Capture the cell that displays the provided text and extract its [X, Y] central coordinate. 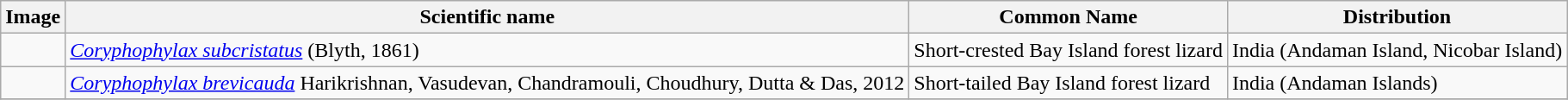
Coryphophylax subcristatus (Blyth, 1861) [487, 50]
Coryphophylax brevicauda Harikrishnan, Vasudevan, Chandramouli, Choudhury, Dutta & Das, 2012 [487, 83]
Distribution [1397, 17]
Short-crested Bay Island forest lizard [1069, 50]
Image [33, 17]
Short-tailed Bay Island forest lizard [1069, 83]
Common Name [1069, 17]
India (Andaman Island, Nicobar Island) [1397, 50]
India (Andaman Islands) [1397, 83]
Scientific name [487, 17]
